Return [x, y] of the center of cell containing provided text 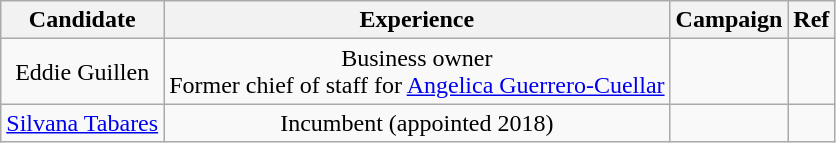
Eddie Guillen [82, 72]
Incumbent (appointed 2018) [417, 123]
Business ownerFormer chief of staff for Angelica Guerrero-Cuellar [417, 72]
Experience [417, 20]
Silvana Tabares [82, 123]
Candidate [82, 20]
Campaign [729, 20]
Ref [812, 20]
